Identify which cell holds the provided text, then report its (X, Y) central coordinate. 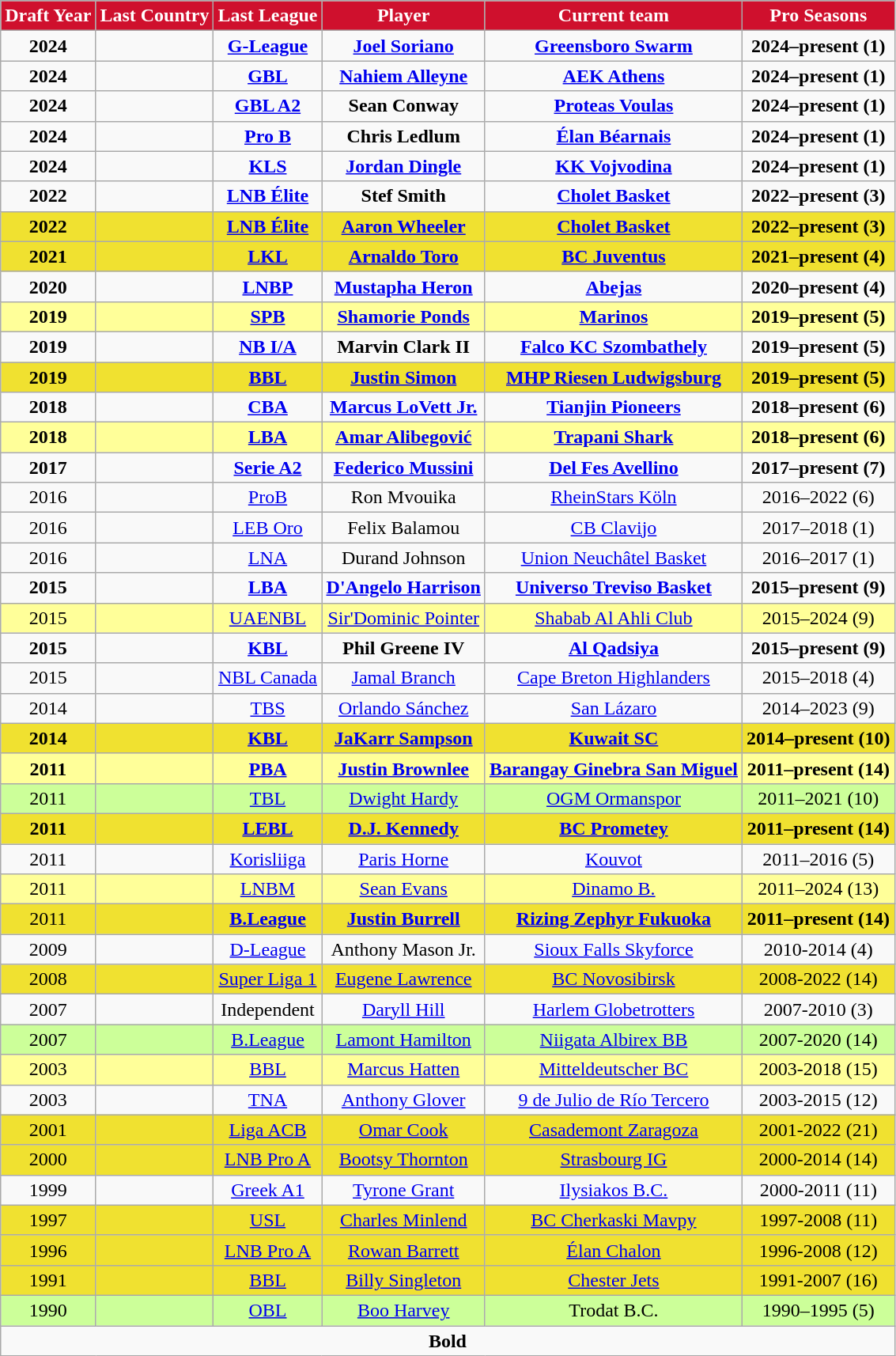
Justin Simon (403, 377)
JaKarr Sampson (403, 738)
Eugene Lawrence (403, 979)
2010-2014 (4) (819, 949)
Ilysiakos B.C. (614, 1190)
2014–2023 (9) (819, 708)
TNA (267, 1100)
LEB Oro (267, 528)
CB Clavijo (614, 528)
TBS (267, 708)
MHP Riesen Ludwigsburg (614, 377)
Kouvot (614, 858)
SPB (267, 316)
Cape Breton Highlanders (614, 678)
9 de Julio de Río Tercero (614, 1100)
Felix Balamou (403, 528)
Serie A2 (267, 468)
Durand Johnson (403, 558)
Amar Alibegović (403, 437)
Sean Conway (403, 106)
Dwight Hardy (403, 798)
1997-2008 (11) (819, 1220)
1999 (48, 1190)
ProB (267, 498)
Pro Seasons (819, 16)
Jamal Branch (403, 678)
LNBP (267, 286)
2011–2016 (5) (819, 858)
Draft Year (48, 16)
Proteas Voulas (614, 106)
Jordan Dingle (403, 166)
1990–1995 (5) (819, 1310)
BC Cherkaski Mavpy (614, 1220)
D.J. Kennedy (403, 828)
2000-2011 (11) (819, 1190)
Charles Minlend (403, 1220)
Sean Evans (403, 889)
2020 (48, 286)
LNA (267, 558)
Anthony Mason Jr. (403, 949)
Trapani Shark (614, 437)
Liga ACB (267, 1130)
2016–2022 (6) (819, 498)
2015–2018 (4) (819, 678)
Paris Horne (403, 858)
Anthony Glover (403, 1100)
D'Angelo Harrison (403, 588)
2000-2014 (14) (819, 1160)
Universo Treviso Basket (614, 588)
Player (403, 16)
2014–present (10) (819, 738)
TBL (267, 798)
USL (267, 1220)
Élan Chalon (614, 1250)
2009 (48, 949)
Pro B (267, 136)
Bold (448, 1341)
Rowan Barrett (403, 1250)
Last Country (155, 16)
2001-2022 (21) (819, 1130)
1991 (48, 1280)
Billy Singleton (403, 1280)
Last League (267, 16)
Marinos (614, 316)
Boo Harvey (403, 1310)
Élan Béarnais (614, 136)
BC Prometey (614, 828)
BC Juventus (614, 256)
PBA (267, 768)
Orlando Sánchez (403, 708)
Barangay Ginebra San Miguel (614, 768)
Mustapha Heron (403, 286)
Union Neuchâtel Basket (614, 558)
2007-2020 (14) (819, 1040)
Stef Smith (403, 196)
Greek A1 (267, 1190)
LEBL (267, 828)
Chris Ledlum (403, 136)
2020–present (4) (819, 286)
1996-2008 (12) (819, 1250)
KLS (267, 166)
2021 (48, 256)
KK Vojvodina (614, 166)
OGM Ormanspor (614, 798)
Phil Greene IV (403, 648)
LKL (267, 256)
UAENBL (267, 618)
OBL (267, 1310)
GBL (267, 76)
Shamorie Ponds (403, 316)
G-League (267, 46)
Sioux Falls Skyforce (614, 949)
Current team (614, 16)
Harlem Globetrotters (614, 1009)
Sir'Dominic Pointer (403, 618)
Marcus LoVett Jr. (403, 407)
2003-2018 (15) (819, 1070)
Omar Cook (403, 1130)
Niigata Albirex BB (614, 1040)
1997 (48, 1220)
2016–2017 (1) (819, 558)
2007-2010 (3) (819, 1009)
Mitteldeutscher BC (614, 1070)
Del Fes Avellino (614, 468)
Daryll Hill (403, 1009)
AEK Athens (614, 76)
2017–2018 (1) (819, 528)
Lamont Hamilton (403, 1040)
1996 (48, 1250)
2003-2015 (12) (819, 1100)
Marcus Hatten (403, 1070)
Super Liga 1 (267, 979)
Strasbourg IG (614, 1160)
2000 (48, 1160)
2001 (48, 1130)
Justin Burrell (403, 919)
2021–present (4) (819, 256)
Ron Mvouika (403, 498)
Greensboro Swarm (614, 46)
Justin Brownlee (403, 768)
2011–2024 (13) (819, 889)
NBL Canada (267, 678)
2008 (48, 979)
CBA (267, 407)
Casademont Zaragoza (614, 1130)
1990 (48, 1310)
San Lázaro (614, 708)
D-League (267, 949)
Federico Mussini (403, 468)
2017–present (7) (819, 468)
2017 (48, 468)
Tianjin Pioneers (614, 407)
Dinamo B. (614, 889)
LNBM (267, 889)
Rizing Zephyr Fukuoka (614, 919)
NB I/A (267, 347)
Independent (267, 1009)
Trodat B.C. (614, 1310)
BC Novosibirsk (614, 979)
Arnaldo Toro (403, 256)
2015–2024 (9) (819, 618)
RheinStars Köln (614, 498)
Shabab Al Ahli Club (614, 618)
Kuwait SC (614, 738)
Marvin Clark II (403, 347)
2008-2022 (14) (819, 979)
Joel Soriano (403, 46)
1991-2007 (16) (819, 1280)
Nahiem Alleyne (403, 76)
Al Qadsiya (614, 648)
Aaron Wheeler (403, 226)
Bootsy Thornton (403, 1160)
Abejas (614, 286)
GBL A2 (267, 106)
Tyrone Grant (403, 1190)
Korisliiga (267, 858)
Falco KC Szombathely (614, 347)
Chester Jets (614, 1280)
2011–2021 (10) (819, 798)
